From the cell containing the given text, extract its center point as [x, y] coordinate. 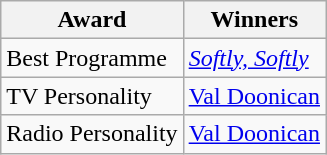
TV Personality [92, 96]
Radio Personality [92, 134]
Award [92, 20]
Winners [254, 20]
Best Programme [92, 58]
Softly, Softly [254, 58]
